Output the [X, Y] coordinate of the center of the cell containing the given text.  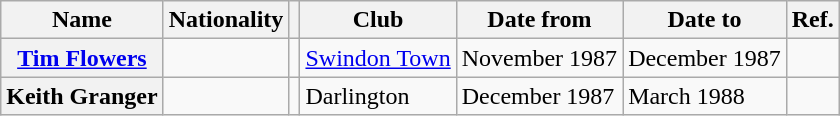
Ref. [812, 20]
November 1987 [539, 58]
Nationality [226, 20]
Date to [705, 20]
Name [82, 20]
Keith Granger [82, 96]
Date from [539, 20]
Darlington [378, 96]
Tim Flowers [82, 58]
March 1988 [705, 96]
Swindon Town [378, 58]
Club [378, 20]
